Search for the cell housing the specified text and yield its (X, Y) center coordinate. 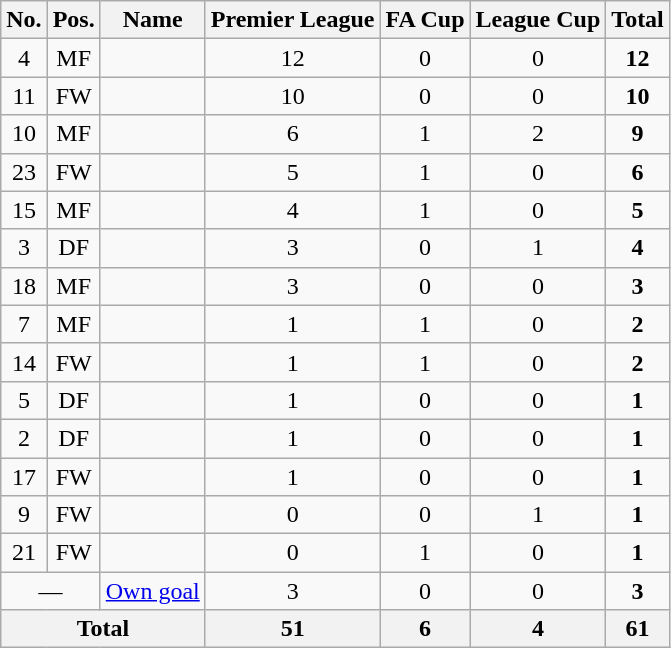
21 (24, 553)
FA Cup (425, 20)
61 (638, 629)
Own goal (152, 591)
15 (24, 210)
— (50, 591)
7 (24, 324)
11 (24, 96)
Premier League (292, 20)
14 (24, 362)
17 (24, 477)
18 (24, 286)
51 (292, 629)
No. (24, 20)
23 (24, 172)
League Cup (538, 20)
Pos. (74, 20)
Name (152, 20)
